Output the (X, Y) coordinate of the center of the cell containing the given text.  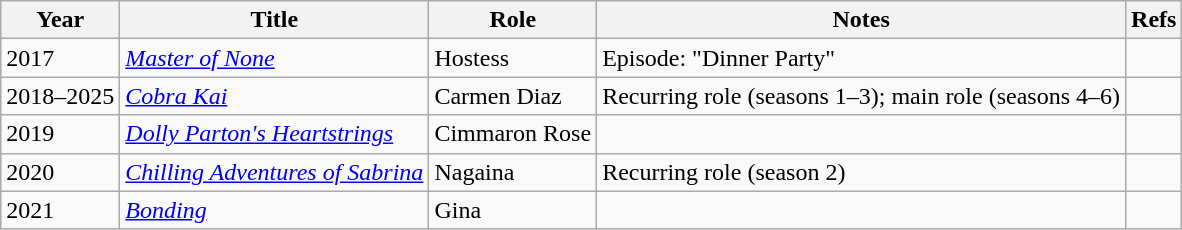
Role (513, 20)
2020 (60, 172)
Title (274, 20)
Notes (862, 20)
2019 (60, 134)
Hostess (513, 58)
Chilling Adventures of Sabrina (274, 172)
Nagaina (513, 172)
Episode: "Dinner Party" (862, 58)
2021 (60, 210)
Recurring role (seasons 1–3); main role (seasons 4–6) (862, 96)
Recurring role (season 2) (862, 172)
2018–2025 (60, 96)
Carmen Diaz (513, 96)
Dolly Parton's Heartstrings (274, 134)
Refs (1154, 20)
Year (60, 20)
Cimmaron Rose (513, 134)
Master of None (274, 58)
Gina (513, 210)
Bonding (274, 210)
2017 (60, 58)
Cobra Kai (274, 96)
